Extract the (X, Y) coordinate from the center of the cell holding the provided text.  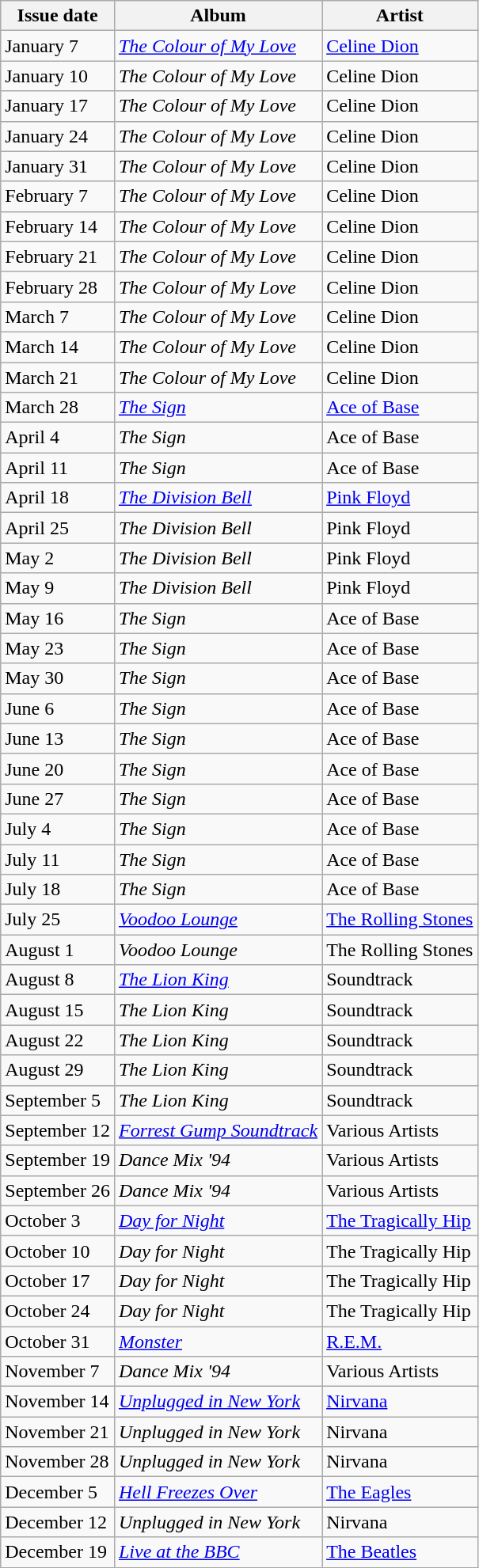
June 13 (58, 738)
October 10 (58, 1251)
July 11 (58, 859)
April 11 (58, 468)
Live at the BBC (218, 1552)
January 17 (58, 106)
Album (218, 16)
November 14 (58, 1402)
August 15 (58, 1010)
February 7 (58, 196)
January 31 (58, 166)
May 23 (58, 648)
August 1 (58, 950)
November 28 (58, 1462)
September 19 (58, 1160)
August 8 (58, 980)
May 30 (58, 678)
September 26 (58, 1190)
Forrest Gump Soundtrack (218, 1130)
May 16 (58, 618)
June 20 (58, 769)
March 14 (58, 347)
The Beatles (400, 1552)
March 7 (58, 317)
November 7 (58, 1372)
March 28 (58, 408)
April 25 (58, 528)
June 6 (58, 708)
March 21 (58, 378)
July 25 (58, 920)
January 24 (58, 136)
R.E.M. (400, 1342)
July 4 (58, 829)
August 22 (58, 1040)
September 12 (58, 1130)
January 10 (58, 76)
May 2 (58, 558)
April 18 (58, 498)
December 5 (58, 1492)
December 12 (58, 1522)
July 18 (58, 890)
October 31 (58, 1342)
The Eagles (400, 1492)
Artist (400, 16)
October 17 (58, 1281)
Hell Freezes Over (218, 1492)
April 4 (58, 438)
February 28 (58, 287)
October 24 (58, 1311)
Monster (218, 1342)
December 19 (58, 1552)
January 7 (58, 46)
June 27 (58, 799)
May 9 (58, 588)
August 29 (58, 1070)
November 21 (58, 1432)
February 21 (58, 256)
October 3 (58, 1221)
September 5 (58, 1100)
Issue date (58, 16)
February 14 (58, 226)
